Return the [X, Y] coordinate for the center point of the cell that contains the specified text.  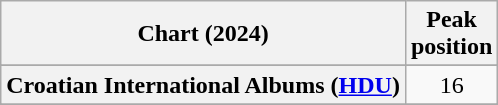
Chart (2024) [204, 34]
Peakposition [451, 34]
Croatian International Albums (HDU) [204, 85]
16 [451, 85]
